For the text-containing cell, return its midpoint in (x, y) coordinate format. 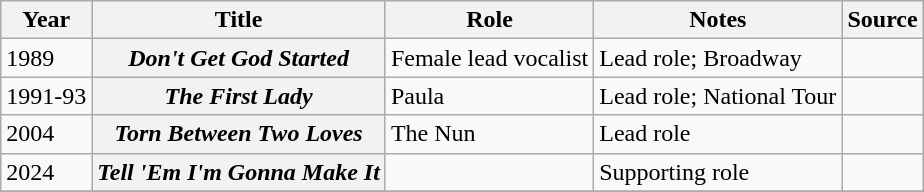
Year (46, 20)
Notes (718, 20)
The First Lady (239, 96)
2004 (46, 134)
1991-93 (46, 96)
Supporting role (718, 172)
Source (882, 20)
Tell 'Em I'm Gonna Make It (239, 172)
Torn Between Two Loves (239, 134)
Lead role; Broadway (718, 58)
The Nun (489, 134)
Title (239, 20)
2024 (46, 172)
Don't Get God Started (239, 58)
Role (489, 20)
Lead role (718, 134)
1989 (46, 58)
Paula (489, 96)
Lead role; National Tour (718, 96)
Female lead vocalist (489, 58)
